Output the (X, Y) coordinate of the center of the cell containing the given text.  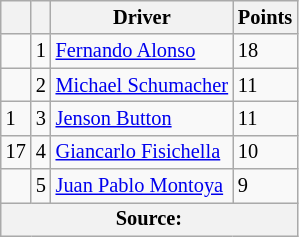
Points (265, 17)
Source: (149, 219)
Jenson Button (142, 118)
Driver (142, 17)
5 (41, 186)
9 (265, 186)
Juan Pablo Montoya (142, 186)
17 (16, 152)
3 (41, 118)
Giancarlo Fisichella (142, 152)
Michael Schumacher (142, 85)
10 (265, 152)
18 (265, 51)
4 (41, 152)
Fernando Alonso (142, 51)
2 (41, 85)
